Search for the cell housing the specified text and yield its [X, Y] center coordinate. 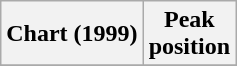
Peakposition [189, 34]
Chart (1999) [72, 34]
